Output the [x, y] coordinate of the center of the cell containing the given text.  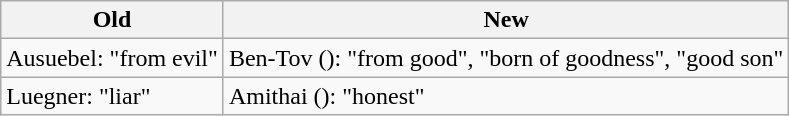
Old [112, 20]
Luegner: "liar" [112, 96]
New [506, 20]
Ausuebel: "from evil" [112, 58]
Ben-Tov (): "from good", "born of goodness", "good son" [506, 58]
Amithai (): "honest" [506, 96]
